From the cell containing the given text, extract its center point as (X, Y) coordinate. 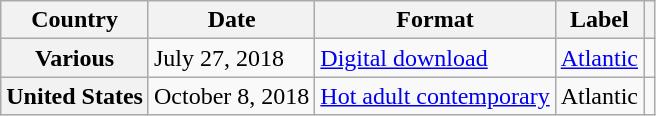
October 8, 2018 (231, 96)
Various (75, 58)
July 27, 2018 (231, 58)
Label (599, 20)
Digital download (435, 58)
Country (75, 20)
United States (75, 96)
Hot adult contemporary (435, 96)
Format (435, 20)
Date (231, 20)
